Provide the [X, Y] coordinate of the cell's center where the given text is located.  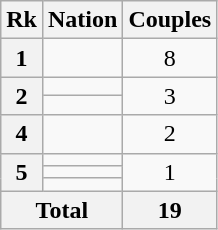
5 [22, 172]
19 [170, 210]
Rk [22, 20]
4 [22, 134]
8 [170, 58]
3 [170, 96]
Nation [82, 20]
Total [62, 210]
Couples [170, 20]
